Capture the cell that displays the provided text and extract its (X, Y) central coordinate. 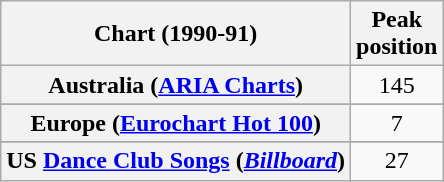
Australia (ARIA Charts) (176, 85)
Europe (Eurochart Hot 100) (176, 123)
US Dance Club Songs (Billboard) (176, 161)
7 (397, 123)
27 (397, 161)
Peakposition (397, 34)
145 (397, 85)
Chart (1990-91) (176, 34)
